Return the (x, y) coordinate for the center point of the cell that contains the specified text.  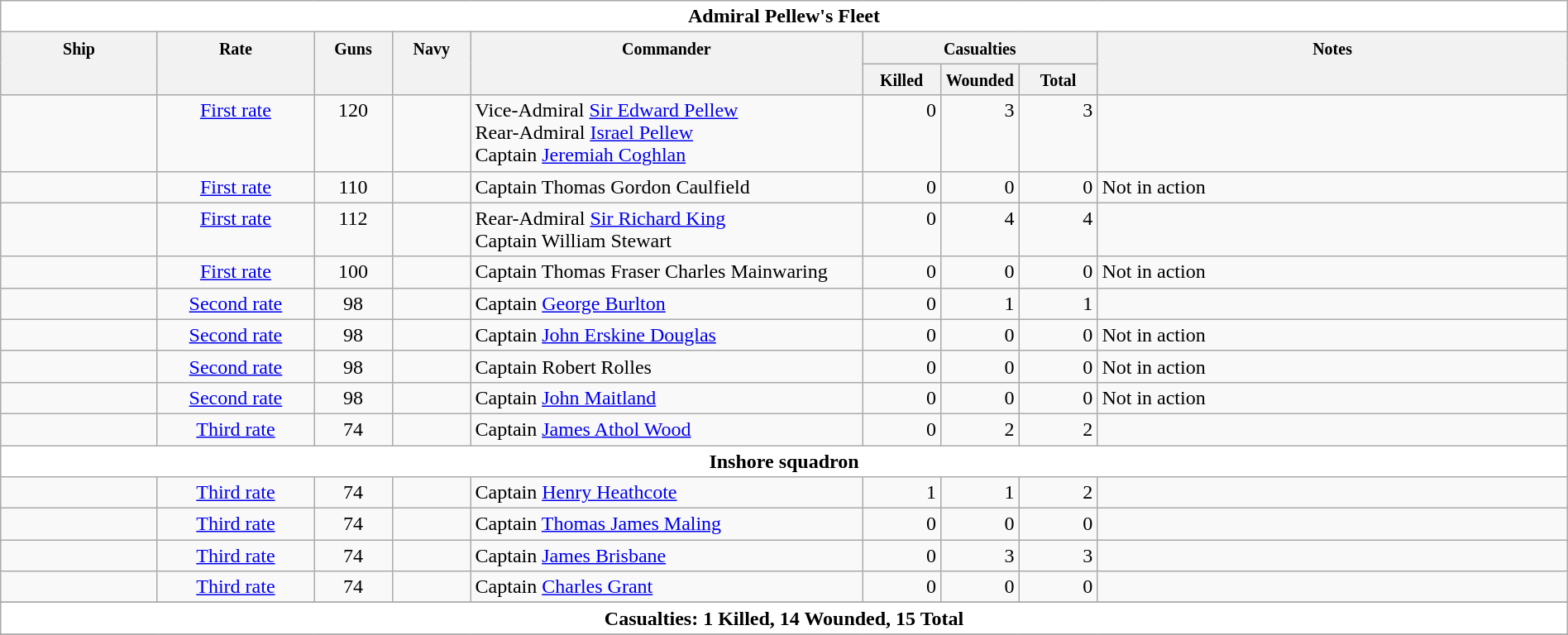
Wounded (979, 79)
Casualties (980, 48)
Killed (901, 79)
120 (354, 133)
Captain George Burlton (667, 303)
Ship (79, 64)
Captain Thomas James Maling (667, 524)
Captain Thomas Fraser Charles Mainwaring (667, 272)
110 (354, 187)
Captain James Athol Wood (667, 429)
Captain John Erskine Douglas (667, 335)
Admiral Pellew's Fleet (784, 17)
100 (354, 272)
112 (354, 230)
Rear-Admiral Sir Richard KingCaptain William Stewart (667, 230)
Navy (432, 64)
Inshore squadron (784, 461)
Captain James Brisbane (667, 556)
Captain Charles Grant (667, 587)
Captain Robert Rolles (667, 366)
Captain John Maitland (667, 398)
Commander (667, 64)
Total (1059, 79)
Vice-Admiral Sir Edward PellewRear-Admiral Israel PellewCaptain Jeremiah Coghlan (667, 133)
Captain Thomas Gordon Caulfield (667, 187)
Notes (1332, 64)
Guns (354, 64)
Casualties: 1 Killed, 14 Wounded, 15 Total (784, 618)
Captain Henry Heathcote (667, 493)
Rate (235, 64)
